Identify which cell holds the provided text, then report its [X, Y] central coordinate. 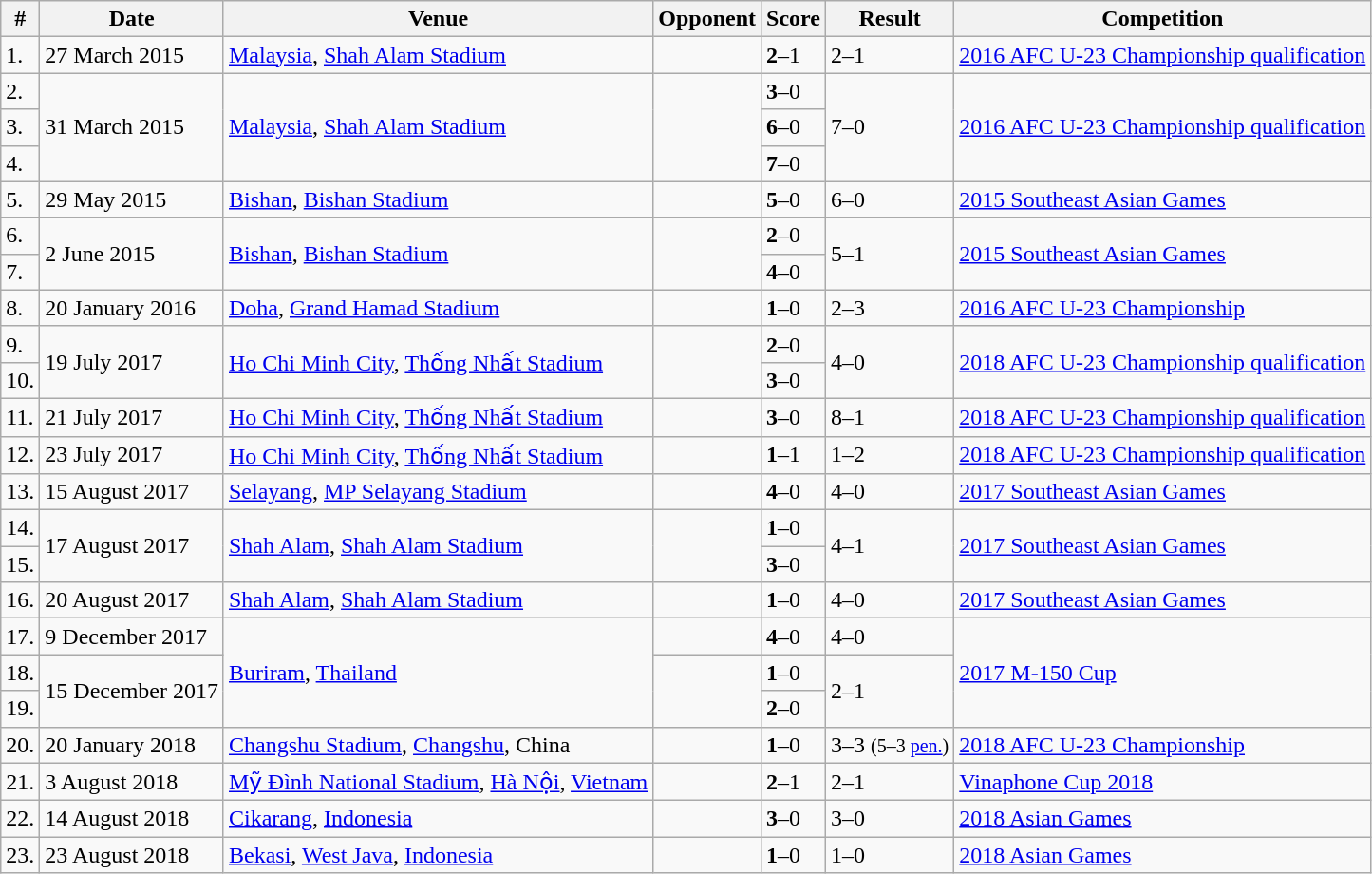
3. [21, 127]
9 December 2017 [132, 636]
23. [21, 855]
19 July 2017 [132, 362]
20 January 2018 [132, 745]
17. [21, 636]
3–3 (5–3 pen.) [891, 745]
2 June 2015 [132, 254]
20 August 2017 [132, 600]
17 August 2017 [132, 546]
8–1 [891, 417]
1–1 [794, 455]
8. [21, 308]
7. [21, 272]
4. [21, 163]
Opponent [707, 19]
23 July 2017 [132, 455]
15 December 2017 [132, 691]
31 March 2015 [132, 127]
14 August 2018 [132, 819]
# [21, 19]
29 May 2015 [132, 199]
20. [21, 745]
14. [21, 528]
Changshu Stadium, Changshu, China [438, 745]
Cikarang, Indonesia [438, 819]
Result [891, 19]
21 July 2017 [132, 417]
22. [21, 819]
2–3 [891, 308]
Venue [438, 19]
5–0 [794, 199]
1. [21, 55]
Competition [1162, 19]
Date [132, 19]
27 March 2015 [132, 55]
20 January 2016 [132, 308]
Buriram, Thailand [438, 673]
18. [21, 673]
10. [21, 380]
15. [21, 564]
Mỹ Đình National Stadium, Hà Nội, Vietnam [438, 782]
Score [794, 19]
6. [21, 236]
5. [21, 199]
2018 AFC U-23 Championship [1162, 745]
15 August 2017 [132, 492]
12. [21, 455]
3 August 2018 [132, 782]
9. [21, 344]
19. [21, 709]
Doha, Grand Hamad Stadium [438, 308]
23 August 2018 [132, 855]
16. [21, 600]
5–1 [891, 254]
2. [21, 91]
Vinaphone Cup 2018 [1162, 782]
1–2 [891, 455]
13. [21, 492]
11. [21, 417]
2016 AFC U-23 Championship [1162, 308]
Selayang, MP Selayang Stadium [438, 492]
2017 M-150 Cup [1162, 673]
4–1 [891, 546]
Bekasi, West Java, Indonesia [438, 855]
21. [21, 782]
